Capture the cell that displays the provided text and extract its (x, y) central coordinate. 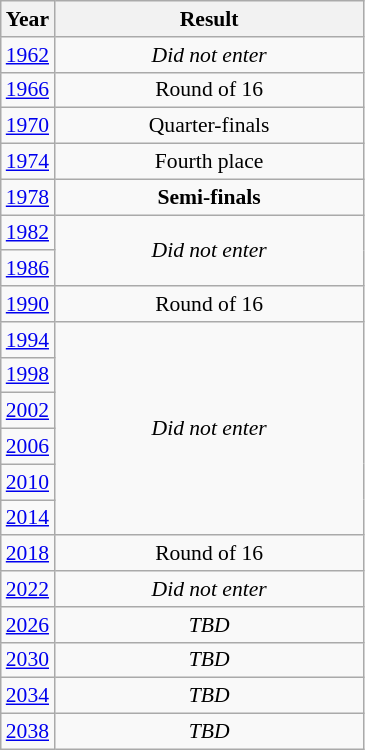
Semi-finals (209, 197)
2006 (28, 447)
2030 (28, 660)
1974 (28, 162)
1990 (28, 304)
Fourth place (209, 162)
Year (28, 19)
1998 (28, 375)
2002 (28, 411)
1962 (28, 55)
1970 (28, 126)
2038 (28, 732)
1982 (28, 233)
2022 (28, 589)
1994 (28, 340)
2026 (28, 625)
2014 (28, 518)
2018 (28, 554)
1978 (28, 197)
1966 (28, 90)
1986 (28, 269)
Result (209, 19)
Quarter-finals (209, 126)
2034 (28, 696)
2010 (28, 482)
